For the text-containing cell, return its midpoint in [X, Y] coordinate format. 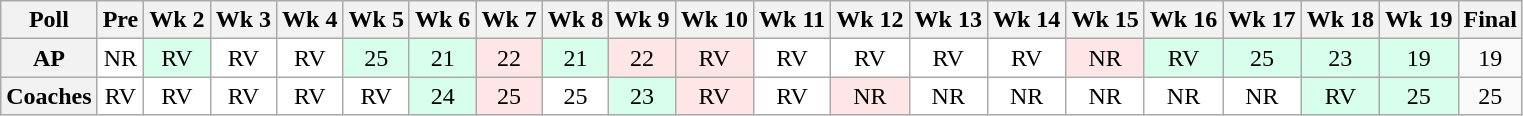
Wk 15 [1105, 20]
Wk 10 [714, 20]
Wk 18 [1340, 20]
Wk 13 [948, 20]
Wk 17 [1262, 20]
Wk 5 [376, 20]
Wk 2 [177, 20]
Wk 11 [792, 20]
Wk 12 [870, 20]
Wk 14 [1026, 20]
Wk 4 [310, 20]
Coaches [49, 96]
Wk 16 [1183, 20]
24 [442, 96]
AP [49, 58]
Wk 3 [243, 20]
Wk 8 [575, 20]
Pre [120, 20]
Wk 9 [642, 20]
Wk 7 [509, 20]
Final [1490, 20]
Wk 6 [442, 20]
Poll [49, 20]
Wk 19 [1419, 20]
